Return the (X, Y) coordinate for the center point of the cell that contains the specified text.  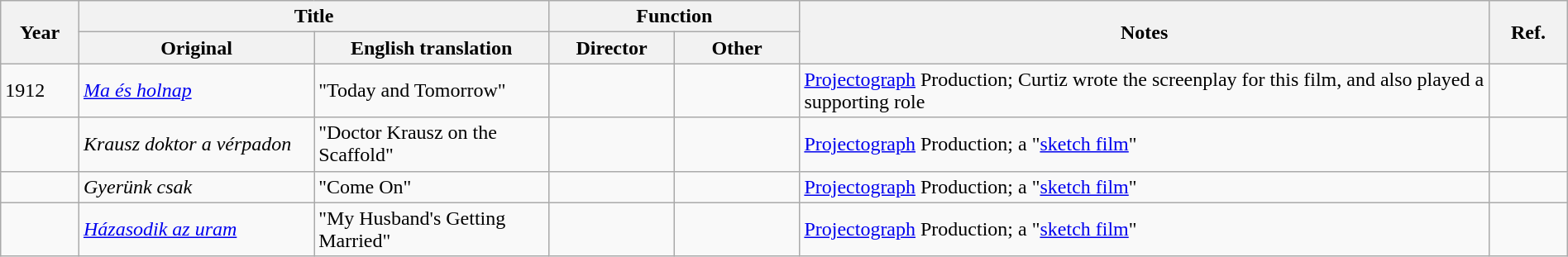
Gyerünk csak (196, 187)
Házasodik az uram (196, 230)
"Doctor Krausz on the Scaffold" (432, 144)
Ref. (1528, 32)
"Today and Tomorrow" (432, 91)
"Come On" (432, 187)
Ma és holnap (196, 91)
"My Husband's Getting Married" (432, 230)
Other (737, 48)
1912 (40, 91)
Notes (1145, 32)
Director (612, 48)
Original (196, 48)
English translation (432, 48)
Krausz doktor a vérpadon (196, 144)
Function (675, 17)
Projectograph Production; Curtiz wrote the screenplay for this film, and also played a supporting role (1145, 91)
Title (313, 17)
Year (40, 32)
